Capture the cell that displays the provided text and extract its (X, Y) central coordinate. 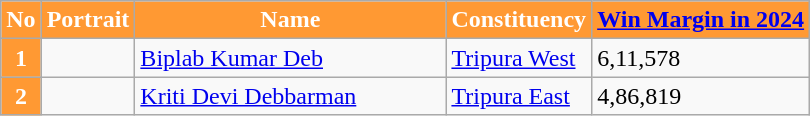
6,11,578 (701, 58)
2 (21, 96)
Constituency (519, 20)
Name (290, 20)
4,86,819 (701, 96)
Biplab Kumar Deb (290, 58)
1 (21, 58)
Kriti Devi Debbarman (290, 96)
Portrait (88, 20)
Tripura East (519, 96)
No (21, 20)
Win Margin in 2024 (701, 20)
Tripura West (519, 58)
